Extract the [X, Y] coordinate from the center of the cell holding the provided text.  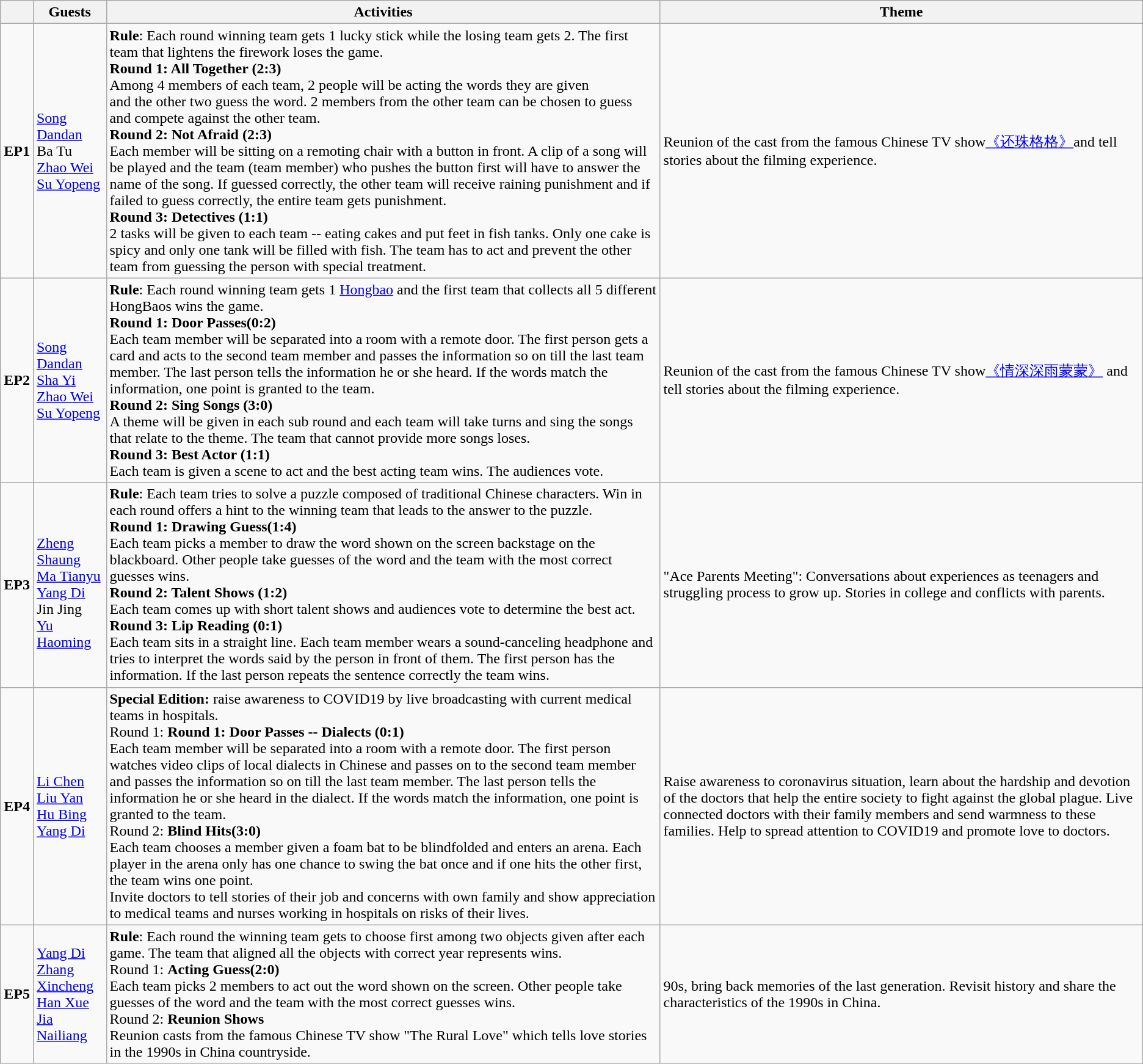
Reunion of the cast from the famous Chinese TV show《情深深雨蒙蒙》 and tell stories about the filming experience. [901, 380]
"Ace Parents Meeting": Conversations about experiences as teenagers and struggling process to grow up. Stories in college and conflicts with parents. [901, 585]
Guests [70, 12]
EP1 [17, 151]
90s, bring back memories of the last generation. Revisit history and share the characteristics of the 1990s in China. [901, 994]
Song DandanBa TuZhao WeiSu Yopeng [70, 151]
Theme [901, 12]
EP3 [17, 585]
EP2 [17, 380]
Zheng ShaungMa TianyuYang DiJin JingYu Haoming [70, 585]
Activities [383, 12]
EP5 [17, 994]
Song DandanSha YiZhao WeiSu Yopeng [70, 380]
Yang DiZhang XinchengHan XueJia Nailiang [70, 994]
EP4 [17, 806]
Reunion of the cast from the famous Chinese TV show《还珠格格》and tell stories about the filming experience. [901, 151]
Li ChenLiu YanHu BingYang Di [70, 806]
